Return the [x, y] coordinate for the center point of the cell that contains the specified text.  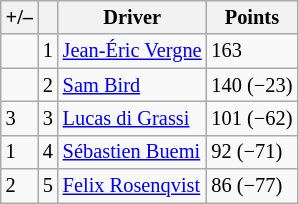
86 (−77) [252, 186]
+/– [20, 17]
Lucas di Grassi [132, 118]
Sam Bird [132, 85]
Driver [132, 17]
Felix Rosenqvist [132, 186]
163 [252, 51]
Points [252, 17]
Jean-Éric Vergne [132, 51]
5 [48, 186]
Sébastien Buemi [132, 152]
101 (−62) [252, 118]
140 (−23) [252, 85]
4 [48, 152]
92 (−71) [252, 152]
